Scan for the cell matching the given text and deliver its (X, Y) coordinate at center. 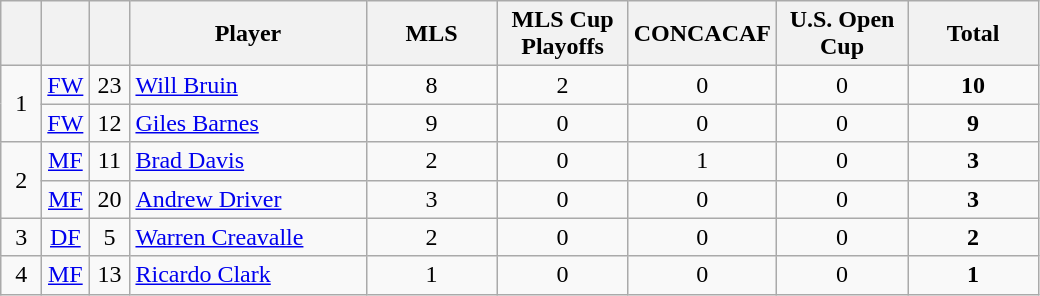
Brad Davis (248, 161)
Andrew Driver (248, 199)
U.S. Open Cup (842, 34)
Warren Creavalle (248, 237)
Player (248, 34)
20 (110, 199)
Will Bruin (248, 85)
DF (66, 237)
8 (432, 85)
CONCACAF (702, 34)
10 (974, 85)
11 (110, 161)
23 (110, 85)
13 (110, 275)
12 (110, 123)
Ricardo Clark (248, 275)
Total (974, 34)
MLS Cup Playoffs (562, 34)
5 (110, 237)
MLS (432, 34)
4 (22, 275)
Giles Barnes (248, 123)
